Provide the [X, Y] coordinate of the cell's center where the given text is located.  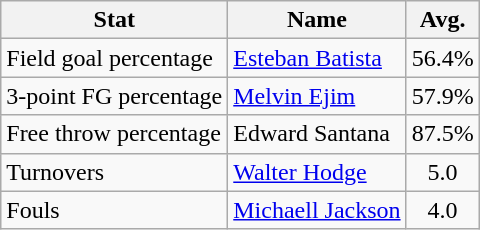
Turnovers [114, 172]
Avg. [442, 20]
Esteban Batista [317, 58]
Edward Santana [317, 134]
57.9% [442, 96]
Name [317, 20]
Stat [114, 20]
87.5% [442, 134]
56.4% [442, 58]
Field goal percentage [114, 58]
5.0 [442, 172]
4.0 [442, 210]
Melvin Ejim [317, 96]
Free throw percentage [114, 134]
Walter Hodge [317, 172]
Michaell Jackson [317, 210]
Fouls [114, 210]
3-point FG percentage [114, 96]
